Locate the cell with the specified text and output its [X, Y] center coordinate. 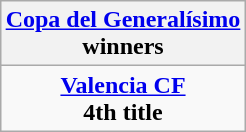
Copa del Generalísimowinners [123, 34]
Valencia CF4th title [123, 98]
